Extract the [X, Y] coordinate from the center of the cell holding the provided text.  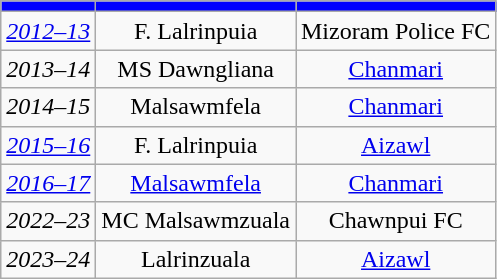
Lalrinzuala [196, 259]
MS Dawngliana [196, 69]
2023–24 [48, 259]
2016–17 [48, 183]
Mizoram Police FC [396, 31]
MC Malsawmzuala [196, 221]
Chawnpui FC [396, 221]
2014–15 [48, 107]
2022–23 [48, 221]
2012–13 [48, 31]
2015–16 [48, 145]
2013–14 [48, 69]
